Search for the cell housing the specified text and yield its (x, y) center coordinate. 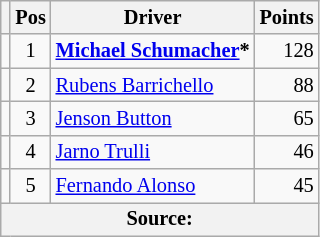
Michael Schumacher* (153, 51)
128 (287, 51)
2 (30, 85)
46 (287, 152)
Jarno Trulli (153, 152)
Source: (160, 219)
Rubens Barrichello (153, 85)
4 (30, 152)
3 (30, 118)
Fernando Alonso (153, 186)
1 (30, 51)
Jenson Button (153, 118)
88 (287, 85)
65 (287, 118)
Points (287, 17)
Pos (30, 17)
45 (287, 186)
5 (30, 186)
Driver (153, 17)
